Capture the cell that displays the provided text and extract its (x, y) central coordinate. 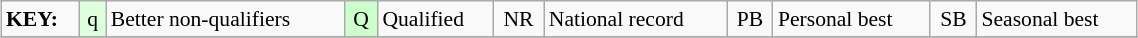
NR (518, 19)
National record (636, 19)
Seasonal best (1056, 19)
Qualified (435, 19)
PB (750, 19)
Personal best (852, 19)
SB (953, 19)
KEY: (40, 19)
Better non-qualifiers (226, 19)
Q (361, 19)
q (92, 19)
